Search for the cell housing the specified text and yield its [X, Y] center coordinate. 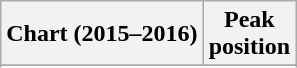
Peak position [249, 34]
Chart (2015–2016) [102, 34]
